Provide the [X, Y] coordinate of the cell's center where the given text is located.  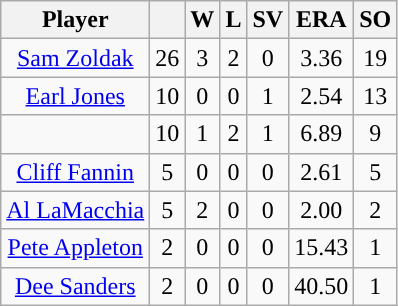
9 [376, 134]
26 [168, 58]
3.36 [322, 58]
Pete Appleton [76, 248]
Cliff Fannin [76, 172]
Earl Jones [76, 96]
Al LaMacchia [76, 210]
SV [268, 20]
6.89 [322, 134]
SO [376, 20]
15.43 [322, 248]
40.50 [322, 286]
W [202, 20]
2.61 [322, 172]
L [234, 20]
Sam Zoldak [76, 58]
ERA [322, 20]
19 [376, 58]
Player [76, 20]
3 [202, 58]
13 [376, 96]
Dee Sanders [76, 286]
2.00 [322, 210]
2.54 [322, 96]
